Detect which cell encompasses the target text, then output its [x, y] center coordinate. 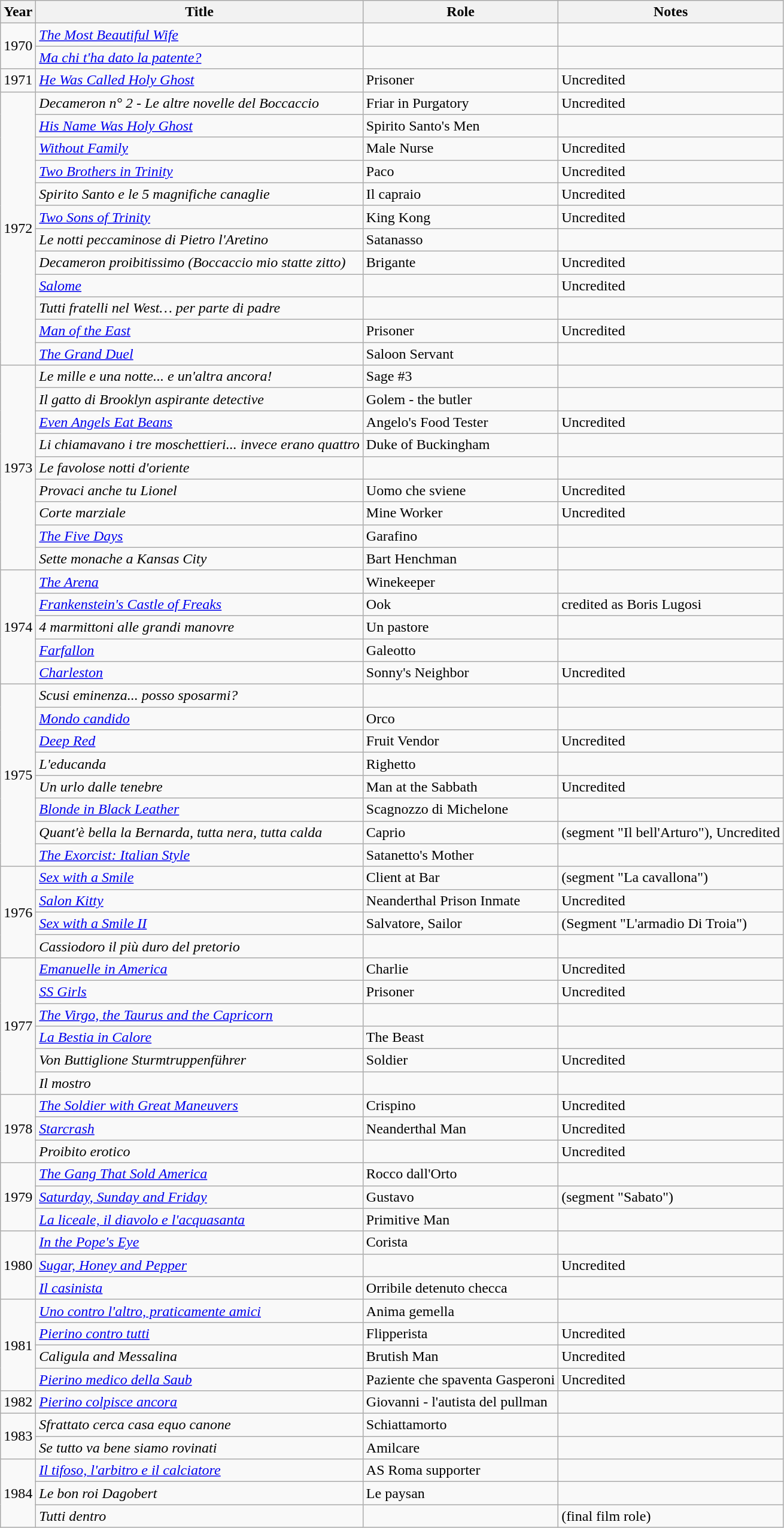
Von Buttiglione Sturmtruppenführer [200, 1060]
Galeotto [460, 650]
Sette monache a Kansas City [200, 559]
Two Sons of Trinity [200, 217]
The Exorcist: Italian Style [200, 855]
Pierino medico della Saub [200, 1379]
Li chiamavano i tre moschettieri... invece erano quattro [200, 445]
Se tutto va bene siamo rovinati [200, 1448]
Paziente che spaventa Gasperoni [460, 1379]
Caprio [460, 832]
(segment "Il bell'Arturo"), Uncredited [671, 832]
La Bestia in Calore [200, 1038]
Saturday, Sunday and Friday [200, 1197]
Provaci anche tu Lionel [200, 490]
King Kong [460, 217]
Il casinista [200, 1288]
Spirito Santo's Men [460, 126]
Brigante [460, 262]
Le bon roi Dagobert [200, 1493]
Mondo candido [200, 718]
Soldier [460, 1060]
Decameron proibitissimo (Boccaccio mio statte zitto) [200, 262]
Angelo's Food Tester [460, 422]
Salon Kitty [200, 901]
(Segment "L'armadio Di Troia") [671, 923]
Le notti peccaminose di Pietro l'Aretino [200, 239]
Primitive Man [460, 1220]
Blonde in Black Leather [200, 810]
(final film role) [671, 1516]
Sfrattato cerca casa equo canone [200, 1425]
He Was Called Holy Ghost [200, 80]
Duke of Buckingham [460, 445]
Salvatore, Sailor [460, 923]
Anima gemella [460, 1311]
Un urlo dalle tenebre [200, 787]
Uomo che sviene [460, 490]
(segment "La cavallona") [671, 878]
Rocco dall'Orto [460, 1174]
Pierino contro tutti [200, 1333]
Friar in Purgatory [460, 103]
Righetto [460, 764]
1974 [18, 627]
1973 [18, 468]
Scagnozzo di Michelone [460, 810]
Proibito erotico [200, 1151]
Frankenstein's Castle of Freaks [200, 604]
Sex with a Smile [200, 878]
AS Roma supporter [460, 1471]
Charlie [460, 969]
Amilcare [460, 1448]
Orco [460, 718]
Mine Worker [460, 513]
The Arena [200, 581]
Golem - the butler [460, 399]
Crispino [460, 1106]
credited as Boris Lugosi [671, 604]
Ook [460, 604]
Farfallon [200, 650]
The Five Days [200, 536]
Spirito Santo e le 5 magnifiche canaglie [200, 194]
The Gang That Sold America [200, 1174]
Decameron n° 2 - Le altre novelle del Boccaccio [200, 103]
Tutti fratelli nel West… per parte di padre [200, 308]
Il mostro [200, 1083]
Corista [460, 1242]
The Most Beautiful Wife [200, 35]
Sage #3 [460, 377]
Sonny's Neighbor [460, 673]
1984 [18, 1493]
Charleston [200, 673]
The Beast [460, 1038]
1971 [18, 80]
1977 [18, 1026]
La liceale, il diavolo e l'acquasanta [200, 1220]
Winekeeper [460, 581]
Fruit Vendor [460, 741]
Deep Red [200, 741]
Tutti dentro [200, 1516]
Year [18, 12]
Neanderthal Man [460, 1129]
Male Nurse [460, 148]
1978 [18, 1129]
Le paysan [460, 1493]
Garafino [460, 536]
Uno contro l'altro, praticamente amici [200, 1311]
Caligula and Messalina [200, 1356]
4 marmittoni alle grandi manovre [200, 627]
1979 [18, 1197]
1982 [18, 1402]
Even Angels Eat Beans [200, 422]
The Grand Duel [200, 354]
SS Girls [200, 992]
1970 [18, 46]
The Soldier with Great Maneuvers [200, 1106]
Starcrash [200, 1129]
Man at the Sabbath [460, 787]
Brutish Man [460, 1356]
Neanderthal Prison Inmate [460, 901]
Un pastore [460, 627]
Title [200, 12]
1975 [18, 775]
1980 [18, 1265]
Sugar, Honey and Pepper [200, 1265]
Ma chi t'ha dato la patente? [200, 57]
Two Brothers in Trinity [200, 171]
L'educanda [200, 764]
The Virgo, the Taurus and the Capricorn [200, 1015]
Quant'è bella la Bernarda, tutta nera, tutta calda [200, 832]
(segment "Sabato") [671, 1197]
Le mille e una notte... e un'altra ancora! [200, 377]
1981 [18, 1345]
Giovanni - l'autista del pullman [460, 1402]
Corte marziale [200, 513]
Schiattamorto [460, 1425]
Saloon Servant [460, 354]
Le favolose notti d'oriente [200, 468]
Notes [671, 12]
Flipperista [460, 1333]
Cassiodoro il più duro del pretorio [200, 946]
In the Pope's Eye [200, 1242]
Satanasso [460, 239]
Emanuelle in America [200, 969]
Bart Henchman [460, 559]
Orribile detenuto checca [460, 1288]
Man of the East [200, 331]
Il capraio [460, 194]
His Name Was Holy Ghost [200, 126]
Sex with a Smile II [200, 923]
Satanetto's Mother [460, 855]
1976 [18, 912]
Gustavo [460, 1197]
Salome [200, 286]
Paco [460, 171]
1972 [18, 229]
1983 [18, 1436]
Client at Bar [460, 878]
Without Family [200, 148]
Pierino colpisce ancora [200, 1402]
Il tifoso, l'arbitro e il calciatore [200, 1471]
Role [460, 12]
Scusi eminenza... posso sposarmi? [200, 696]
Il gatto di Brooklyn aspirante detective [200, 399]
